Provide the [X, Y] coordinate of the cell's center where the given text is located.  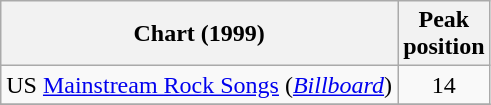
Peakposition [444, 34]
14 [444, 85]
Chart (1999) [200, 34]
US Mainstream Rock Songs (Billboard) [200, 85]
